Output the (x, y) coordinate of the center of the cell containing the given text.  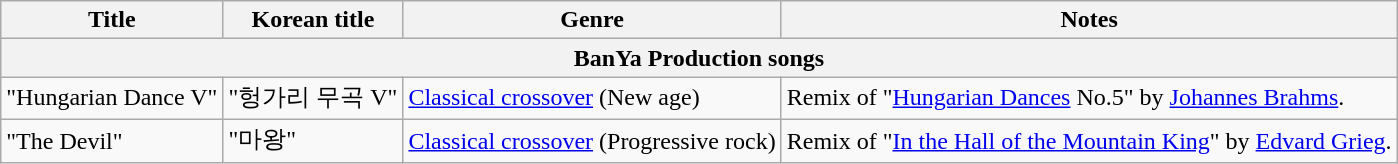
Korean title (313, 20)
Remix of "Hungarian Dances No.5" by Johannes Brahms. (1089, 98)
"마왕" (313, 140)
Remix of "In the Hall of the Mountain King" by Edvard Grieg. (1089, 140)
Notes (1089, 20)
Classical crossover (Progressive rock) (592, 140)
"Hungarian Dance V" (112, 98)
Title (112, 20)
Genre (592, 20)
BanYa Production songs (699, 58)
"헝가리 무곡 V" (313, 98)
Classical crossover (New age) (592, 98)
"The Devil" (112, 140)
